Locate the cell with the specified text and output its (X, Y) center coordinate. 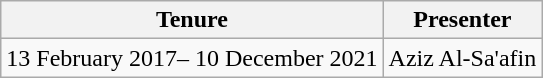
13 February 2017– 10 December 2021 (192, 58)
Presenter (462, 20)
Aziz Al-Sa'afin (462, 58)
Tenure (192, 20)
